Find where the given text appears and provide that cell's center as (X, Y) coordinate. 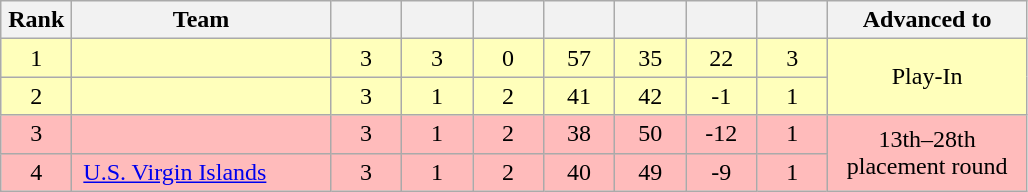
Rank (36, 20)
4 (36, 172)
42 (650, 96)
35 (650, 58)
13th–28th placement round (928, 153)
40 (580, 172)
-1 (722, 96)
U.S. Virgin Islands (202, 172)
Play-In (928, 77)
41 (580, 96)
38 (580, 134)
-9 (722, 172)
Team (202, 20)
49 (650, 172)
0 (508, 58)
Advanced to (928, 20)
50 (650, 134)
-12 (722, 134)
22 (722, 58)
57 (580, 58)
